Pinpoint the cell where the given text exists, returning its (x, y) midpoint coordinate. 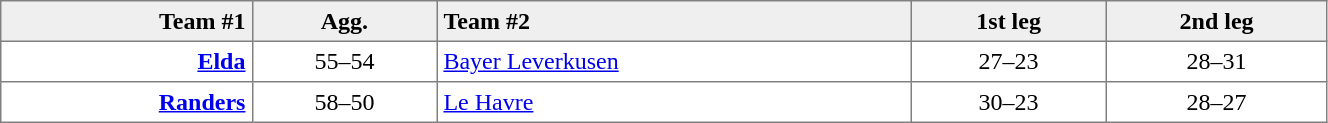
Bayer Leverkusen (674, 61)
Team #2 (674, 21)
Randers (126, 102)
2nd leg (1217, 21)
58–50 (344, 102)
1st leg (1009, 21)
27–23 (1009, 61)
Le Havre (674, 102)
Elda (126, 61)
55–54 (344, 61)
Agg. (344, 21)
30–23 (1009, 102)
Team #1 (126, 21)
28–31 (1217, 61)
28–27 (1217, 102)
